Find where the given text appears and provide that cell's center as [X, Y] coordinate. 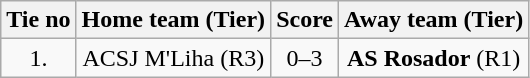
0–3 [305, 58]
AS Rosador (R1) [434, 58]
1. [38, 58]
Score [305, 20]
ACSJ M'Liha (R3) [174, 58]
Home team (Tier) [174, 20]
Away team (Tier) [434, 20]
Tie no [38, 20]
